Capture the cell that displays the provided text and extract its (x, y) central coordinate. 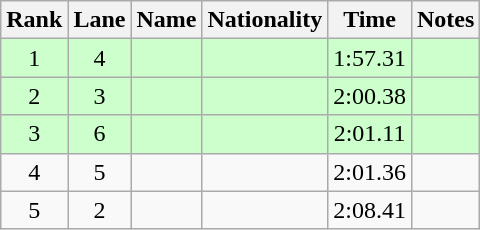
1:57.31 (370, 58)
Lane (100, 20)
2:08.41 (370, 210)
6 (100, 134)
2:00.38 (370, 96)
Rank (34, 20)
Time (370, 20)
1 (34, 58)
2:01.36 (370, 172)
Notes (445, 20)
2:01.11 (370, 134)
Name (166, 20)
Nationality (265, 20)
